From the cell containing the given text, extract its center point as [x, y] coordinate. 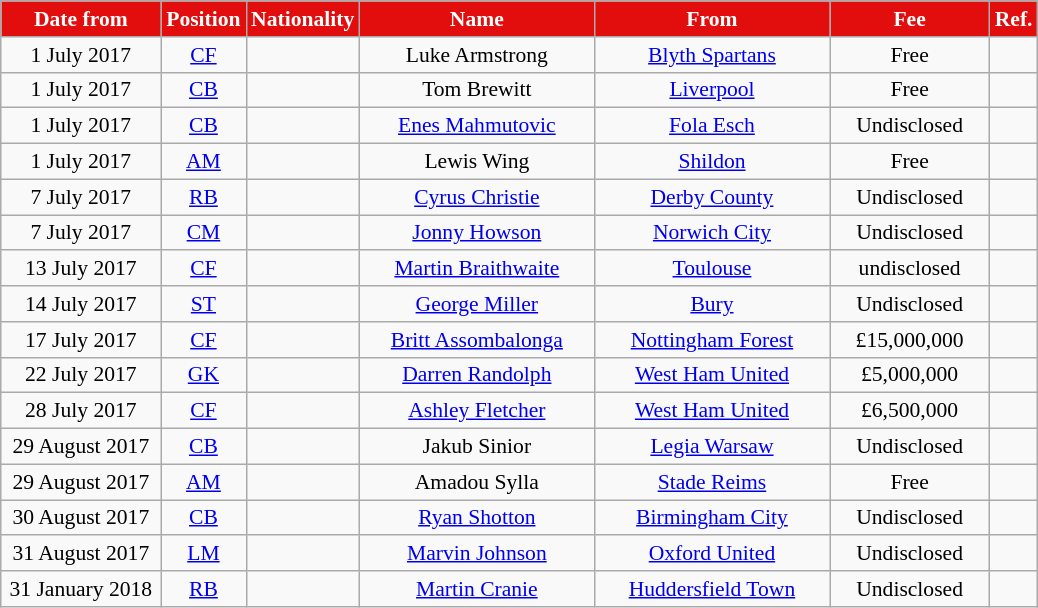
Stade Reims [712, 482]
From [712, 19]
Bury [712, 304]
Position [204, 19]
Martin Braithwaite [476, 269]
Marvin Johnson [476, 554]
George Miller [476, 304]
Name [476, 19]
Ryan Shotton [476, 518]
30 August 2017 [81, 518]
Fola Esch [712, 126]
£5,000,000 [910, 375]
Oxford United [712, 554]
£15,000,000 [910, 340]
17 July 2017 [81, 340]
Blyth Spartans [712, 55]
Cyrus Christie [476, 197]
Luke Armstrong [476, 55]
GK [204, 375]
Derby County [712, 197]
22 July 2017 [81, 375]
CM [204, 233]
Tom Brewitt [476, 90]
£6,500,000 [910, 411]
Lewis Wing [476, 162]
Enes Mahmutovic [476, 126]
Jakub Sinior [476, 447]
Fee [910, 19]
Britt Assombalonga [476, 340]
14 July 2017 [81, 304]
Ref. [1014, 19]
13 July 2017 [81, 269]
undisclosed [910, 269]
Ashley Fletcher [476, 411]
Date from [81, 19]
Shildon [712, 162]
Birmingham City [712, 518]
31 January 2018 [81, 589]
Huddersfield Town [712, 589]
Darren Randolph [476, 375]
Martin Cranie [476, 589]
Liverpool [712, 90]
Nottingham Forest [712, 340]
Nationality [302, 19]
Toulouse [712, 269]
LM [204, 554]
Legia Warsaw [712, 447]
Amadou Sylla [476, 482]
ST [204, 304]
Jonny Howson [476, 233]
31 August 2017 [81, 554]
Norwich City [712, 233]
28 July 2017 [81, 411]
